From the cell containing the given text, extract its center point as [x, y] coordinate. 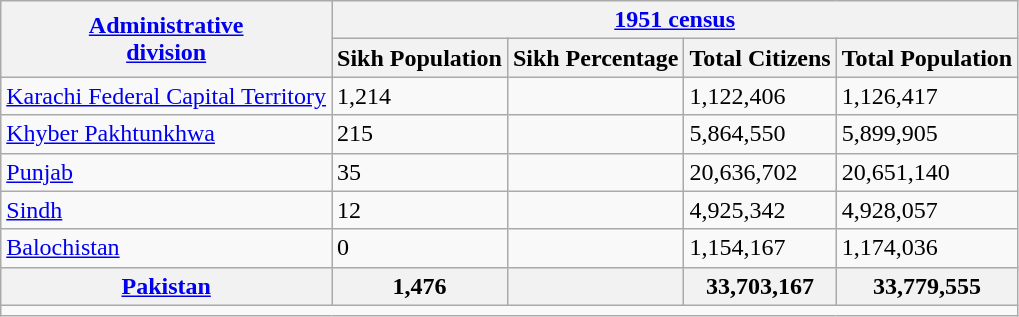
Karachi Federal Capital Territory [166, 96]
35 [420, 172]
33,779,555 [927, 286]
20,651,140 [927, 172]
Total Citizens [760, 58]
1,122,406 [760, 96]
4,928,057 [927, 210]
Administrativedivision [166, 39]
1,214 [420, 96]
12 [420, 210]
1,476 [420, 286]
Pakistan [166, 286]
Balochistan [166, 248]
1,126,417 [927, 96]
Sikh Percentage [596, 58]
0 [420, 248]
Sikh Population [420, 58]
20,636,702 [760, 172]
1,154,167 [760, 248]
Total Population [927, 58]
33,703,167 [760, 286]
5,864,550 [760, 134]
Punjab [166, 172]
Sindh [166, 210]
1951 census [675, 20]
5,899,905 [927, 134]
1,174,036 [927, 248]
215 [420, 134]
Khyber Pakhtunkhwa [166, 134]
4,925,342 [760, 210]
